Return (x, y) of the center of cell containing provided text 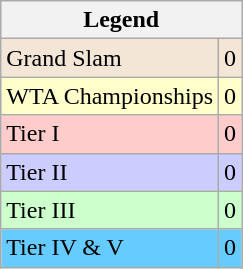
Tier III (110, 210)
Grand Slam (110, 58)
Tier I (110, 134)
Tier IV & V (110, 248)
Legend (122, 20)
WTA Championships (110, 96)
Tier II (110, 172)
